Capture the cell that displays the provided text and extract its (x, y) central coordinate. 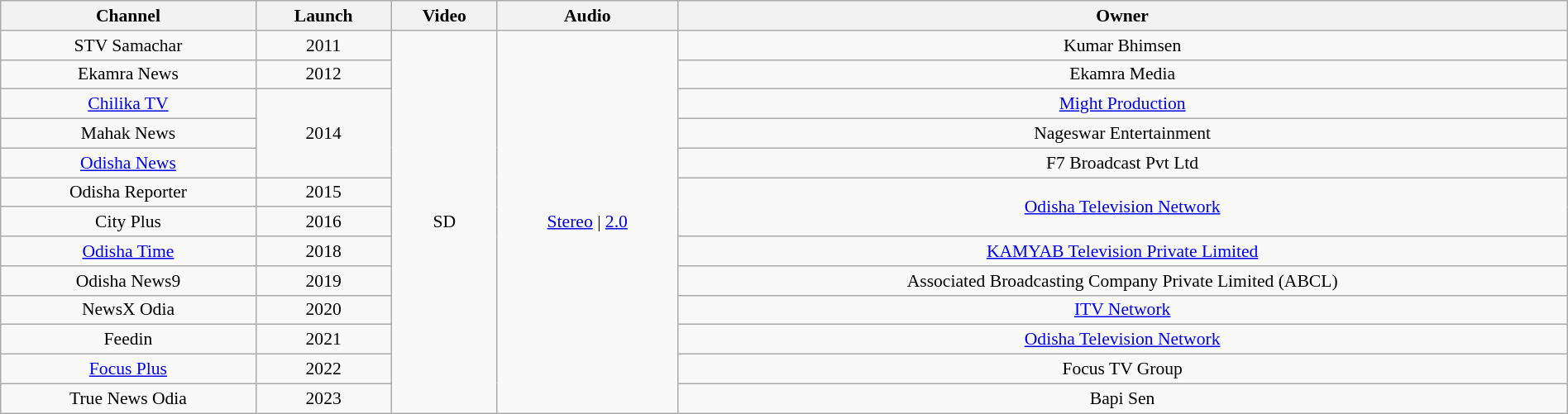
Odisha News9 (128, 281)
2023 (323, 398)
Owner (1122, 16)
KAMYAB Television Private Limited (1122, 251)
F7 Broadcast Pvt Ltd (1122, 163)
Nageswar Entertainment (1122, 134)
Audio (587, 16)
2018 (323, 251)
Associated Broadcasting Company Private Limited (ABCL) (1122, 281)
2011 (323, 45)
Channel (128, 16)
Ekamra Media (1122, 74)
2016 (323, 222)
Focus Plus (128, 369)
2020 (323, 310)
Odisha News (128, 163)
Stereo | 2.0 (587, 221)
Mahak News (128, 134)
Kumar Bhimsen (1122, 45)
ITV Network (1122, 310)
Odisha Time (128, 251)
2012 (323, 74)
Bapi Sen (1122, 398)
Feedin (128, 340)
City Plus (128, 222)
Launch (323, 16)
SD (444, 221)
2015 (323, 193)
2021 (323, 340)
Focus TV Group (1122, 369)
True News Odia (128, 398)
Video (444, 16)
Chilika TV (128, 104)
Might Production (1122, 104)
STV Samachar (128, 45)
NewsX Odia (128, 310)
Ekamra News (128, 74)
2019 (323, 281)
Odisha Reporter (128, 193)
2022 (323, 369)
2014 (323, 134)
